Identify which cell holds the provided text, then report its [x, y] central coordinate. 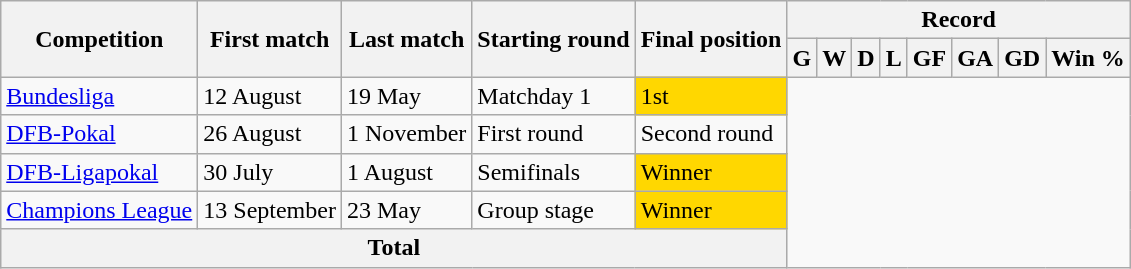
GF [929, 58]
Starting round [554, 39]
Last match [406, 39]
1st [711, 96]
L [894, 58]
Semifinals [554, 172]
D [866, 58]
Win % [1088, 58]
1 November [406, 134]
Champions League [100, 210]
Matchday 1 [554, 96]
DFB-Pokal [100, 134]
Group stage [554, 210]
First round [554, 134]
DFB-Ligapokal [100, 172]
W [834, 58]
GA [976, 58]
23 May [406, 210]
26 August [270, 134]
Final position [711, 39]
Total [394, 248]
1 August [406, 172]
Second round [711, 134]
Record [958, 20]
30 July [270, 172]
12 August [270, 96]
Bundesliga [100, 96]
Competition [100, 39]
19 May [406, 96]
GD [1022, 58]
G [802, 58]
13 September [270, 210]
First match [270, 39]
